Output the [x, y] coordinate of the center of the cell containing the given text.  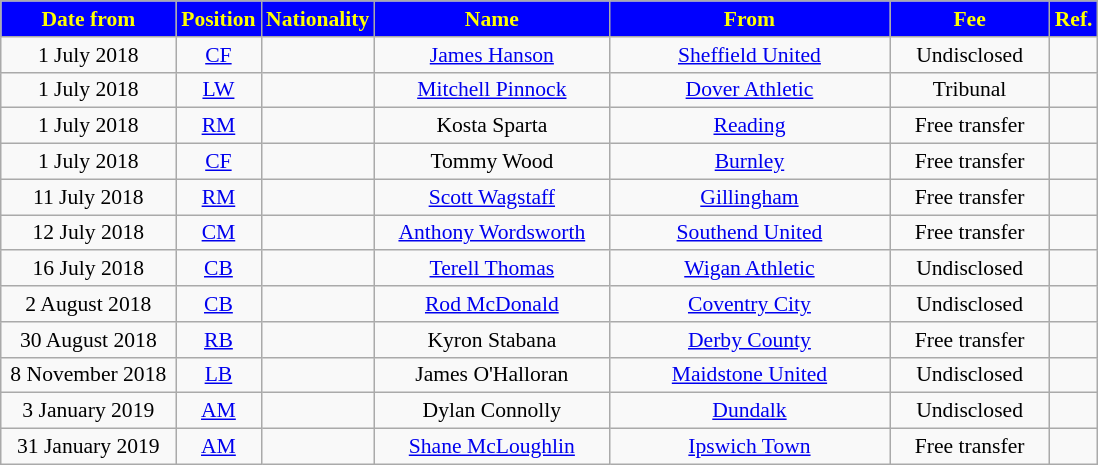
Rod McDonald [492, 304]
Wigan Athletic [749, 269]
Gillingham [749, 197]
CM [218, 233]
Tommy Wood [492, 162]
Dover Athletic [749, 90]
3 January 2019 [88, 411]
Scott Wagstaff [492, 197]
Maidstone United [749, 375]
Dylan Connolly [492, 411]
Name [492, 19]
2 August 2018 [88, 304]
8 November 2018 [88, 375]
30 August 2018 [88, 340]
Reading [749, 126]
Terell Thomas [492, 269]
11 July 2018 [88, 197]
Sheffield United [749, 55]
16 July 2018 [88, 269]
Mitchell Pinnock [492, 90]
James O'Halloran [492, 375]
12 July 2018 [88, 233]
Kyron Stabana [492, 340]
From [749, 19]
Southend United [749, 233]
Dundalk [749, 411]
Kosta Sparta [492, 126]
James Hanson [492, 55]
Ipswich Town [749, 447]
Tribunal [970, 90]
Shane McLoughlin [492, 447]
Burnley [749, 162]
LB [218, 375]
Fee [970, 19]
Date from [88, 19]
Derby County [749, 340]
LW [218, 90]
RB [218, 340]
Anthony Wordsworth [492, 233]
31 January 2019 [88, 447]
Coventry City [749, 304]
Ref. [1074, 19]
Position [218, 19]
Nationality [318, 19]
